Provide the (x, y) coordinate of the cell's center where the given text is located.  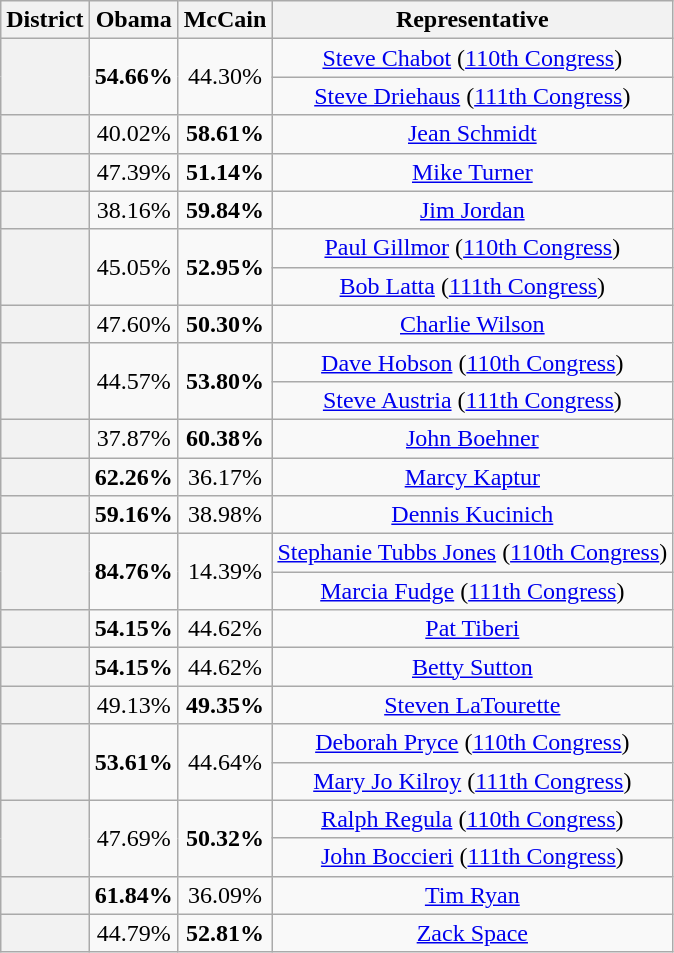
District (45, 20)
Steve Chabot (110th Congress) (472, 58)
John Boehner (472, 438)
Steve Driehaus (111th Congress) (472, 96)
14.39% (225, 572)
49.35% (225, 705)
51.14% (225, 172)
Jim Jordan (472, 210)
53.80% (225, 381)
84.76% (134, 572)
44.57% (134, 381)
Obama (134, 20)
Dave Hobson (110th Congress) (472, 362)
Tim Ryan (472, 895)
47.60% (134, 324)
Charlie Wilson (472, 324)
37.87% (134, 438)
Marcia Fudge (111th Congress) (472, 591)
38.98% (225, 515)
49.13% (134, 705)
Representative (472, 20)
Steven LaTourette (472, 705)
50.32% (225, 838)
58.61% (225, 134)
45.05% (134, 267)
44.30% (225, 77)
Mike Turner (472, 172)
44.64% (225, 762)
36.17% (225, 477)
Pat Tiberi (472, 629)
Mary Jo Kilroy (111th Congress) (472, 781)
61.84% (134, 895)
36.09% (225, 895)
Dennis Kucinich (472, 515)
59.16% (134, 515)
Steve Austria (111th Congress) (472, 400)
John Boccieri (111th Congress) (472, 857)
Stephanie Tubbs Jones (110th Congress) (472, 553)
Deborah Pryce (110th Congress) (472, 743)
52.95% (225, 267)
Zack Space (472, 933)
Marcy Kaptur (472, 477)
50.30% (225, 324)
Paul Gillmor (110th Congress) (472, 248)
59.84% (225, 210)
Jean Schmidt (472, 134)
62.26% (134, 477)
44.79% (134, 933)
Ralph Regula (110th Congress) (472, 819)
52.81% (225, 933)
McCain (225, 20)
Betty Sutton (472, 667)
40.02% (134, 134)
47.39% (134, 172)
54.66% (134, 77)
Bob Latta (111th Congress) (472, 286)
60.38% (225, 438)
53.61% (134, 762)
38.16% (134, 210)
47.69% (134, 838)
